Detect which cell encompasses the target text, then output its (X, Y) center coordinate. 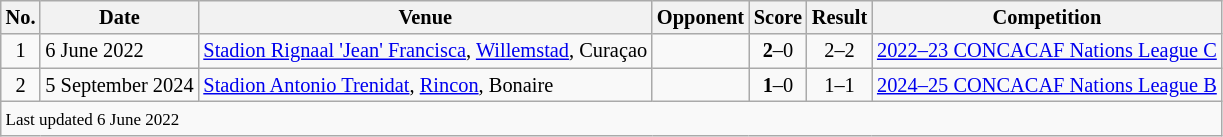
Score (778, 17)
Opponent (700, 17)
Result (840, 17)
Date (119, 17)
2–0 (778, 51)
No. (21, 17)
2024–25 CONCACAF Nations League B (1047, 85)
1–1 (840, 85)
Stadion Rignaal 'Jean' Francisca, Willemstad, Curaçao (425, 51)
1–0 (778, 85)
1 (21, 51)
2 (21, 85)
5 September 2024 (119, 85)
2022–23 CONCACAF Nations League C (1047, 51)
Venue (425, 17)
Last updated 6 June 2022 (612, 118)
Competition (1047, 17)
Stadion Antonio Trenidat, Rincon, Bonaire (425, 85)
6 June 2022 (119, 51)
2–2 (840, 51)
